Scan for the cell matching the given text and deliver its [x, y] coordinate at center. 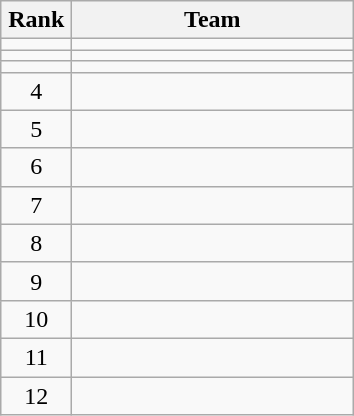
Team [212, 20]
5 [36, 129]
6 [36, 167]
12 [36, 395]
8 [36, 243]
9 [36, 281]
7 [36, 205]
11 [36, 357]
4 [36, 91]
10 [36, 319]
Rank [36, 20]
